Determine the [x, y] coordinate at the center of the cell enclosing the given text.  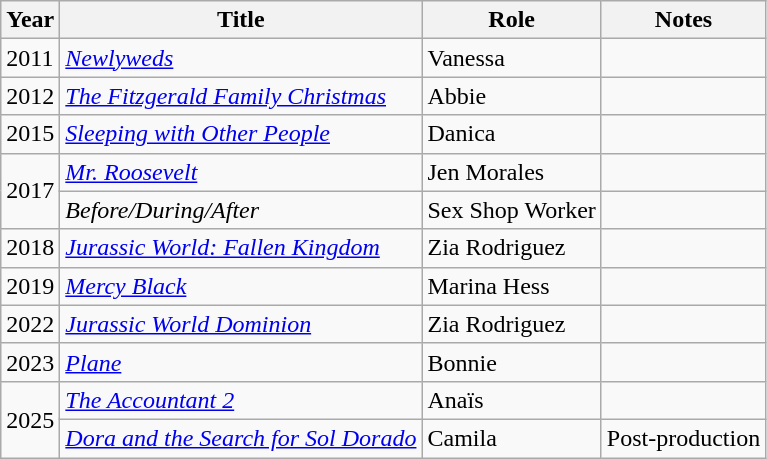
Before/During/After [241, 210]
2012 [30, 96]
2015 [30, 134]
Post-production [683, 438]
2022 [30, 324]
Abbie [512, 96]
Year [30, 20]
Vanessa [512, 58]
Dora and the Search for Sol Dorado [241, 438]
2017 [30, 191]
Jen Morales [512, 172]
Newlyweds [241, 58]
Mercy Black [241, 286]
Bonnie [512, 362]
Sex Shop Worker [512, 210]
Jurassic World Dominion [241, 324]
Marina Hess [512, 286]
The Accountant 2 [241, 400]
2018 [30, 248]
Jurassic World: Fallen Kingdom [241, 248]
Camila [512, 438]
Sleeping with Other People [241, 134]
Title [241, 20]
The Fitzgerald Family Christmas [241, 96]
Danica [512, 134]
Notes [683, 20]
2011 [30, 58]
Mr. Roosevelt [241, 172]
2019 [30, 286]
Anaïs [512, 400]
Plane [241, 362]
Role [512, 20]
2025 [30, 419]
2023 [30, 362]
